Scan for the cell matching the given text and deliver its (X, Y) coordinate at center. 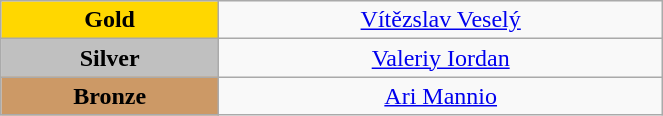
Valeriy Iordan (441, 58)
Gold (110, 20)
Vítězslav Veselý (441, 20)
Bronze (110, 96)
Silver (110, 58)
Ari Mannio (441, 96)
